Return [X, Y] of the center of cell containing provided text 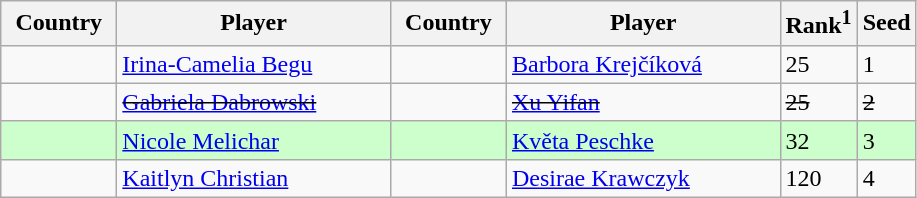
Irina-Camelia Begu [254, 64]
3 [886, 140]
Barbora Krejčíková [643, 64]
32 [818, 140]
120 [818, 178]
Seed [886, 24]
Xu Yifan [643, 102]
Květa Peschke [643, 140]
Rank1 [818, 24]
2 [886, 102]
Desirae Krawczyk [643, 178]
Gabriela Dabrowski [254, 102]
1 [886, 64]
Kaitlyn Christian [254, 178]
4 [886, 178]
Nicole Melichar [254, 140]
